Capture the cell that displays the provided text and extract its (X, Y) central coordinate. 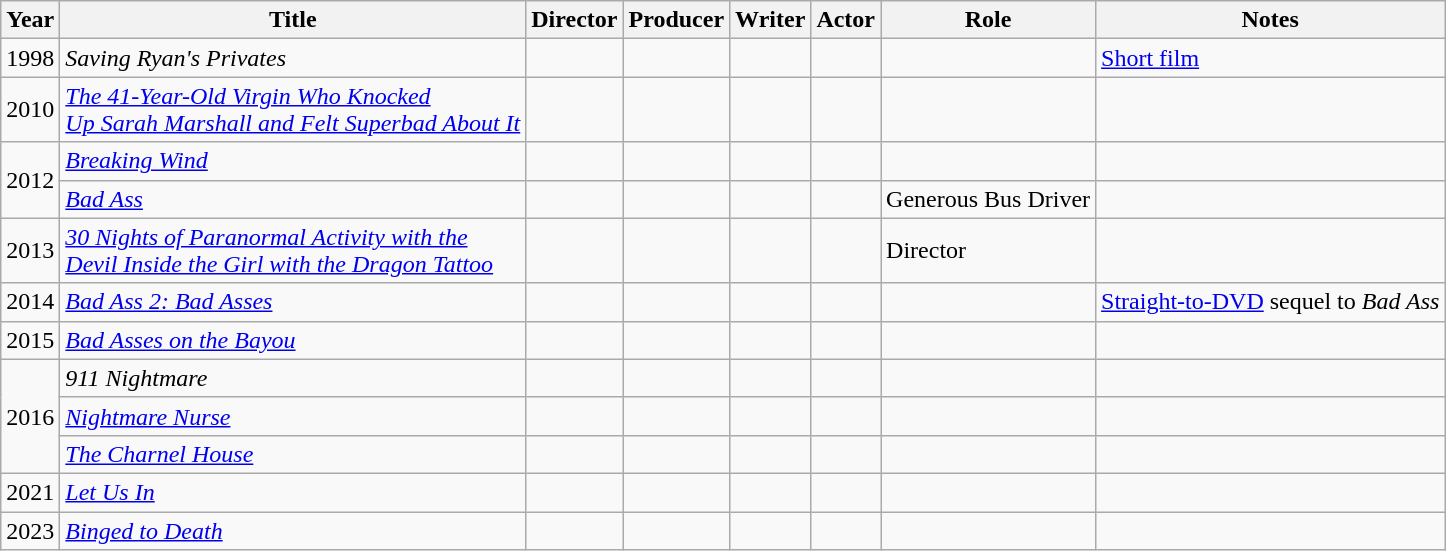
30 Nights of Paranormal Activity with theDevil Inside the Girl with the Dragon Tattoo (293, 250)
Bad Ass 2: Bad Asses (293, 302)
2010 (30, 110)
911 Nightmare (293, 378)
Saving Ryan's Privates (293, 58)
Let Us In (293, 492)
The Charnel House (293, 454)
2012 (30, 180)
2023 (30, 531)
Notes (1270, 20)
Bad Ass (293, 199)
The 41-Year-Old Virgin Who KnockedUp Sarah Marshall and Felt Superbad About It (293, 110)
Binged to Death (293, 531)
Year (30, 20)
2016 (30, 416)
Role (988, 20)
Straight-to-DVD sequel to Bad Ass (1270, 302)
2015 (30, 340)
Writer (770, 20)
2014 (30, 302)
1998 (30, 58)
Generous Bus Driver (988, 199)
Producer (676, 20)
Breaking Wind (293, 161)
Short film (1270, 58)
Title (293, 20)
2021 (30, 492)
2013 (30, 250)
Actor (846, 20)
Bad Asses on the Bayou (293, 340)
Nightmare Nurse (293, 416)
